For the text-containing cell, return its midpoint in [x, y] coordinate format. 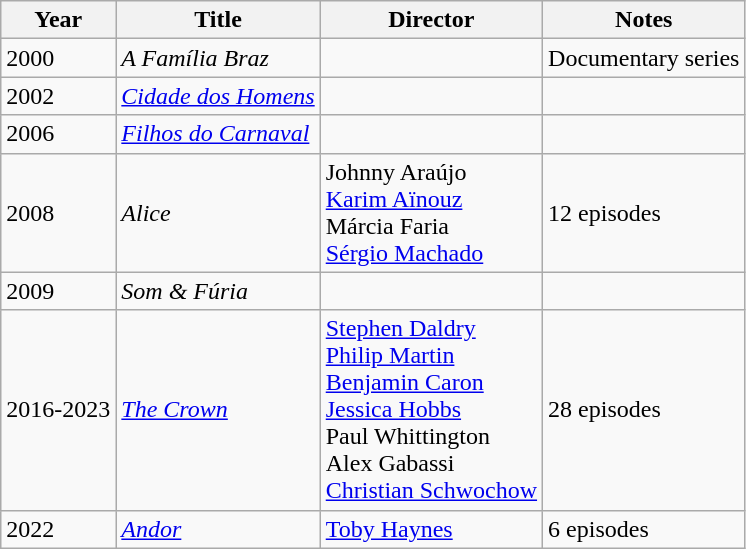
2009 [58, 291]
A Família Braz [218, 58]
Director [431, 20]
Alice [218, 212]
Johnny AraújoKarim AïnouzMárcia FariaSérgio Machado [431, 212]
Som & Fúria [218, 291]
2000 [58, 58]
Filhos do Carnaval [218, 134]
2006 [58, 134]
2022 [58, 529]
Cidade dos Homens [218, 96]
Notes [644, 20]
Documentary series [644, 58]
2016-2023 [58, 410]
2008 [58, 212]
2002 [58, 96]
28 episodes [644, 410]
Toby Haynes [431, 529]
Stephen DaldryPhilip MartinBenjamin CaronJessica HobbsPaul WhittingtonAlex GabassiChristian Schwochow [431, 410]
6 episodes [644, 529]
12 episodes [644, 212]
Title [218, 20]
Andor [218, 529]
Year [58, 20]
The Crown [218, 410]
